Search for the cell housing the specified text and yield its [X, Y] center coordinate. 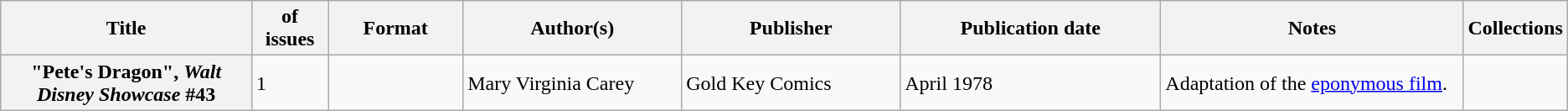
Author(s) [573, 29]
Title [126, 29]
Collections [1515, 29]
Notes [1312, 29]
Gold Key Comics [791, 82]
"Pete's Dragon", Walt Disney Showcase #43 [126, 82]
1 [290, 82]
Format [395, 29]
April 1978 [1030, 82]
Adaptation of the eponymous film. [1312, 82]
Mary Virginia Carey [573, 82]
Publisher [791, 29]
of issues [290, 29]
Publication date [1030, 29]
